Pinpoint the cell where the given text exists, returning its (x, y) midpoint coordinate. 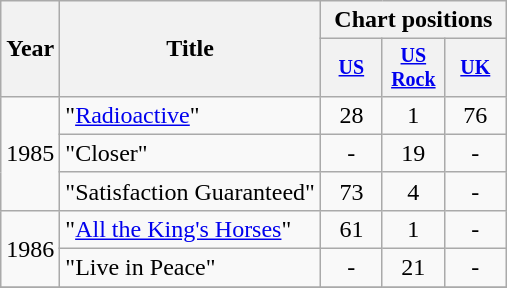
"Satisfaction Guaranteed" (190, 191)
USRock (413, 68)
"Radioactive" (190, 115)
UK (475, 68)
"All the King's Horses" (190, 229)
1986 (30, 248)
"Closer" (190, 153)
US (351, 68)
28 (351, 115)
4 (413, 191)
73 (351, 191)
"Live in Peace" (190, 268)
76 (475, 115)
Chart positions (413, 20)
Title (190, 49)
61 (351, 229)
1985 (30, 153)
19 (413, 153)
21 (413, 268)
Year (30, 49)
